Output the (x, y) coordinate of the center of the cell containing the given text.  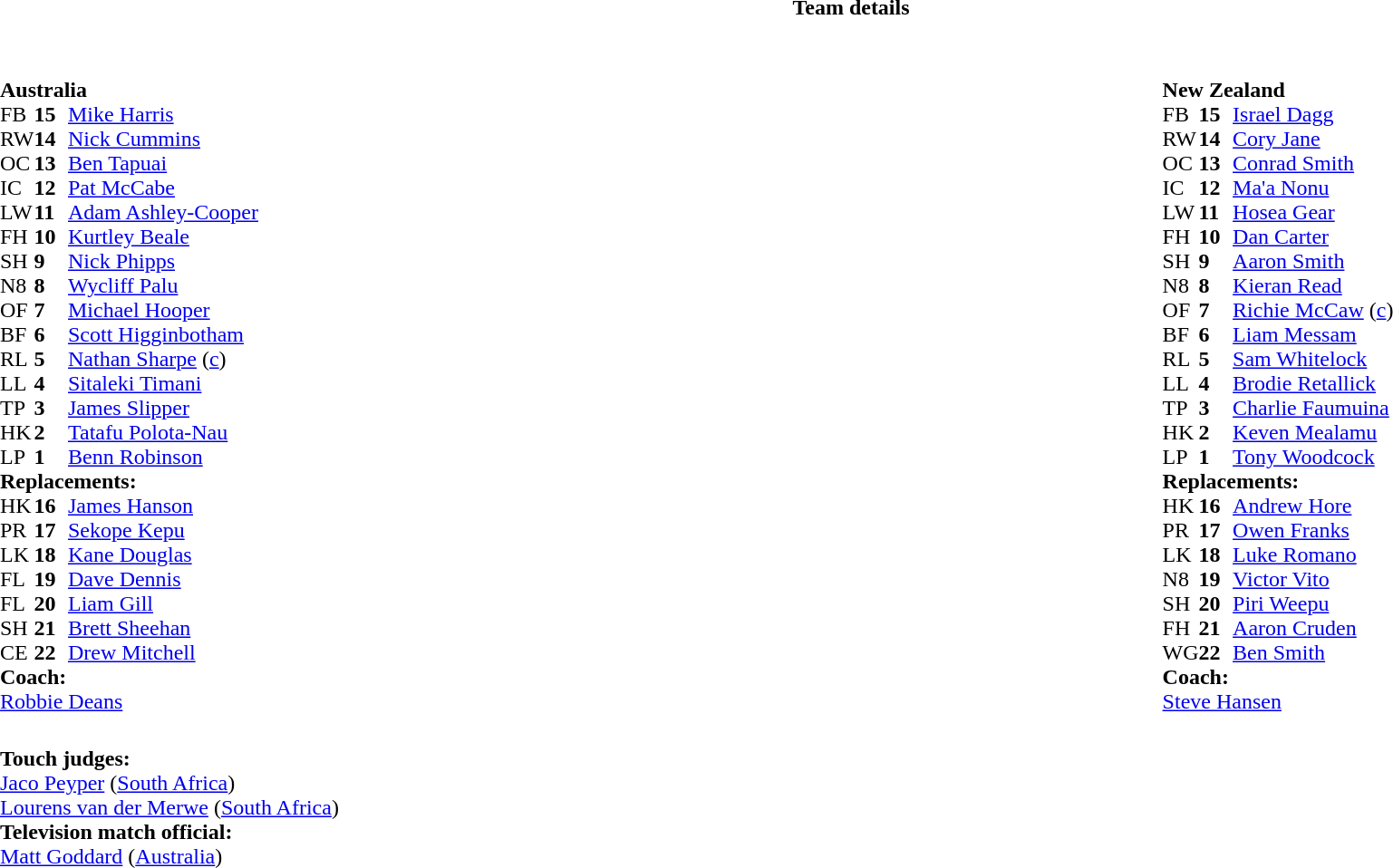
Liam Gill (163, 603)
Replacements: (129, 482)
Keven Mealamu (1312, 433)
Charlie Faumuina (1312, 408)
Sitaleki Timani (163, 384)
Aaron Smith (1312, 261)
Ben Tapuai (163, 163)
Ben Smith (1312, 652)
Benn Robinson (163, 457)
WG (1181, 652)
Owen Franks (1312, 531)
Richie McCaw (c) (1312, 310)
Dave Dennis (163, 580)
Victor Vito (1312, 580)
Sekope Kepu (163, 531)
Piri Weepu (1312, 603)
Dan Carter (1312, 237)
CE (17, 652)
Conrad Smith (1312, 163)
Australia (129, 91)
Cory Jane (1312, 140)
Mike Harris (163, 114)
Michael Hooper (163, 310)
Coach: (129, 678)
Kieran Read (1312, 286)
James Slipper (163, 408)
Nick Phipps (163, 261)
Kane Douglas (163, 555)
Kurtley Beale (163, 237)
Liam Messam (1312, 335)
Hosea Gear (1312, 212)
Aaron Cruden (1312, 629)
Tony Woodcock (1312, 457)
Brett Sheehan (163, 629)
Drew Mitchell (163, 652)
Nick Cummins (163, 140)
Wycliff Palu (163, 286)
Luke Romano (1312, 555)
Scott Higginbotham (163, 335)
Israel Dagg (1312, 114)
Adam Ashley-Cooper (163, 212)
James Hanson (163, 506)
Ma'a Nonu (1312, 188)
Robbie Deans (129, 701)
Brodie Retallick (1312, 384)
Nathan Sharpe (c) (163, 359)
Tatafu Polota-Nau (163, 433)
Sam Whitelock (1312, 359)
Pat McCabe (163, 188)
Andrew Hore (1312, 506)
